Capture the cell that displays the provided text and extract its [x, y] central coordinate. 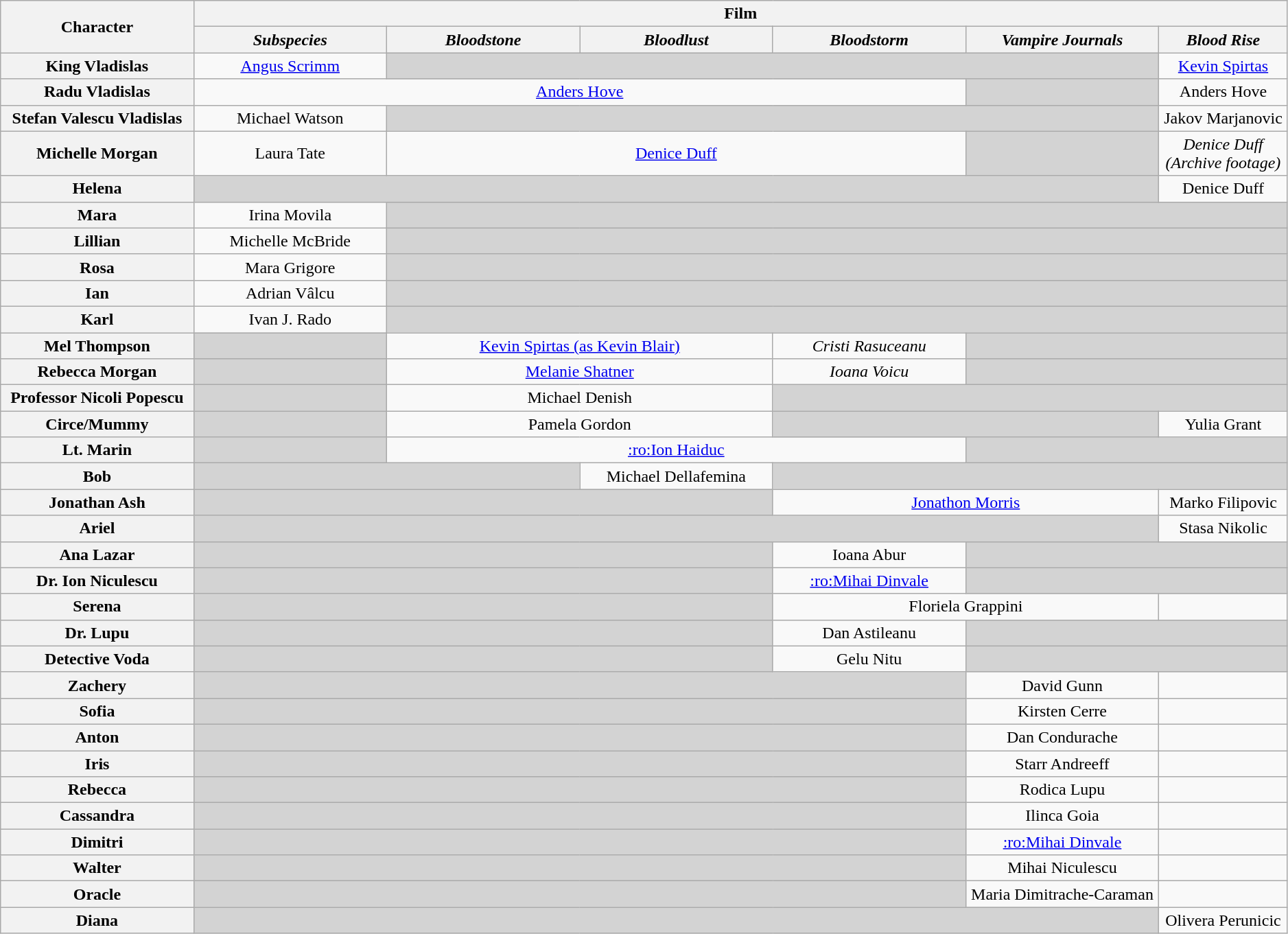
Rebecca Morgan [97, 372]
Michael Denish [579, 398]
Olivera Perunicic [1223, 920]
Dr. Lupu [97, 633]
Diana [97, 920]
Anton [97, 737]
Jonathon Morris [966, 502]
David Gunn [1062, 685]
Helena [97, 189]
Adrian Vâlcu [290, 293]
Floriela Grappini [966, 607]
Ioana Abur [869, 554]
Ian [97, 293]
Film [740, 14]
Angus Scrimm [290, 66]
Starr Andreeff [1062, 764]
Jakov Marjanovic [1223, 118]
Dimitri [97, 842]
Pamela Gordon [579, 424]
Rebecca [97, 790]
Cristi Rasuceanu [869, 345]
Marko Filipovic [1223, 502]
Rodica Lupu [1062, 790]
Irina Movila [290, 215]
Melanie Shatner [579, 372]
Michelle McBride [290, 241]
Denice Duff (Archive footage) [1223, 154]
Dan Condurache [1062, 737]
Karl [97, 319]
Michelle Morgan [97, 154]
Mara [97, 215]
Mel Thompson [97, 345]
Ilinca Goia [1062, 816]
Mara Grigore [290, 267]
Vampire Journals [1062, 40]
Jonathan Ash [97, 502]
Circe/Mummy [97, 424]
Bloodstorm [869, 40]
Sofia [97, 711]
Kevin Spirtas (as Kevin Blair) [579, 345]
Laura Tate [290, 154]
Mihai Niculescu [1062, 868]
Michael Watson [290, 118]
Ivan J. Rado [290, 319]
Bob [97, 476]
Stasa Nikolic [1223, 528]
Subspecies [290, 40]
Blood Rise [1223, 40]
Walter [97, 868]
Bloodlust [677, 40]
Professor Nicoli Popescu [97, 398]
Rosa [97, 267]
Ioana Voicu [869, 372]
Iris [97, 764]
Dr. Ion Niculescu [97, 581]
Cassandra [97, 816]
Oracle [97, 894]
Stefan Valescu Vladislas [97, 118]
Gelu Nitu [869, 659]
Radu Vladislas [97, 92]
Ana Lazar [97, 554]
Maria Dimitrache-Caraman [1062, 894]
Kirsten Cerre [1062, 711]
Yulia Grant [1223, 424]
Bloodstone [483, 40]
Dan Astileanu [869, 633]
Zachery [97, 685]
Kevin Spirtas [1223, 66]
Character [97, 27]
:ro:Ion Haiduc [676, 450]
Lt. Marin [97, 450]
Michael Dellafemina [677, 476]
Detective Voda [97, 659]
King Vladislas [97, 66]
Ariel [97, 528]
Lillian [97, 241]
Serena [97, 607]
